For the text-containing cell, return its midpoint in [X, Y] coordinate format. 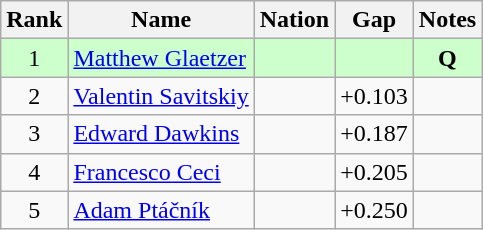
Valentin Savitskiy [161, 96]
Gap [374, 20]
+0.205 [374, 172]
Name [161, 20]
+0.250 [374, 210]
Q [447, 58]
Adam Ptáčník [161, 210]
+0.187 [374, 134]
3 [34, 134]
Nation [294, 20]
Notes [447, 20]
4 [34, 172]
Francesco Ceci [161, 172]
1 [34, 58]
5 [34, 210]
Edward Dawkins [161, 134]
Rank [34, 20]
+0.103 [374, 96]
Matthew Glaetzer [161, 58]
2 [34, 96]
